From the cell containing the given text, extract its center point as [X, Y] coordinate. 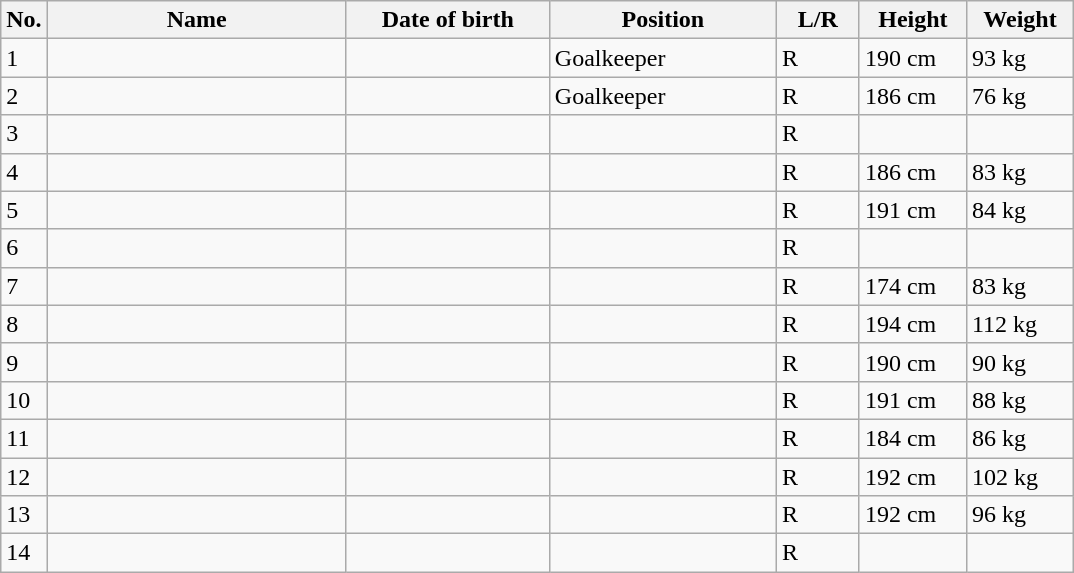
96 kg [1020, 515]
Weight [1020, 20]
Date of birth [448, 20]
12 [24, 477]
4 [24, 172]
14 [24, 553]
Name [196, 20]
86 kg [1020, 438]
194 cm [912, 324]
184 cm [912, 438]
88 kg [1020, 400]
13 [24, 515]
6 [24, 248]
102 kg [1020, 477]
8 [24, 324]
Height [912, 20]
174 cm [912, 286]
1 [24, 58]
No. [24, 20]
7 [24, 286]
5 [24, 210]
9 [24, 362]
10 [24, 400]
93 kg [1020, 58]
3 [24, 134]
Position [662, 20]
2 [24, 96]
11 [24, 438]
90 kg [1020, 362]
112 kg [1020, 324]
76 kg [1020, 96]
L/R [818, 20]
84 kg [1020, 210]
